Detect which cell encompasses the target text, then output its (X, Y) center coordinate. 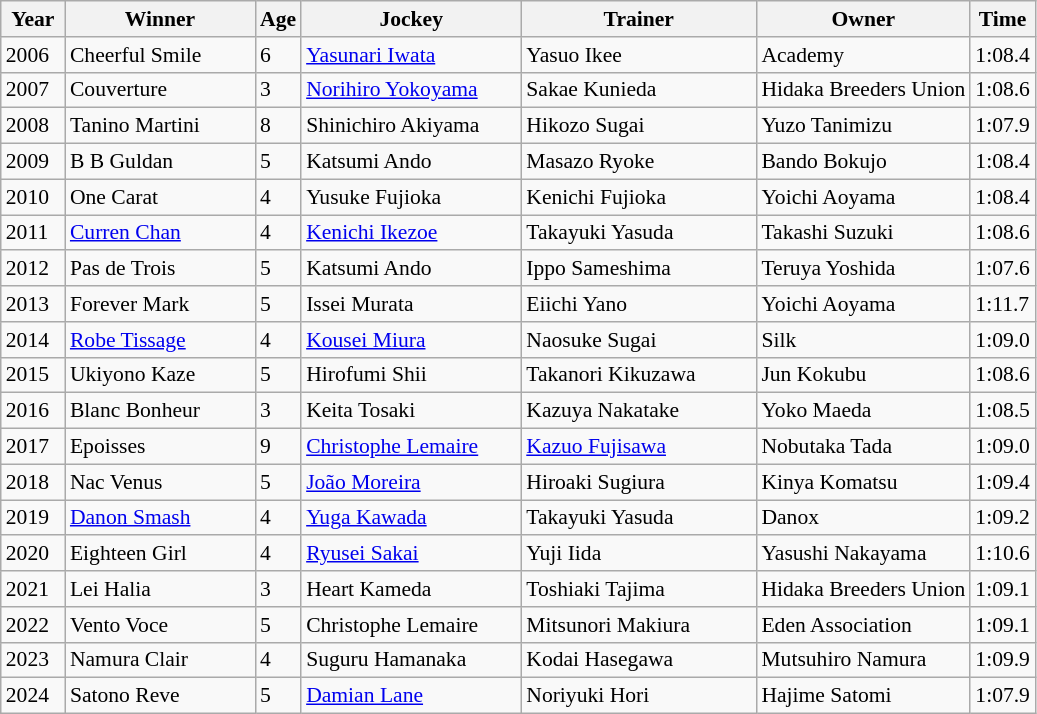
Year (33, 19)
Kodai Hasegawa (638, 660)
Ukiyono Kaze (160, 375)
Tanino Martini (160, 126)
Yusuke Fujioka (411, 197)
Curren Chan (160, 233)
Damian Lane (411, 696)
1:11.7 (1002, 304)
Namura Clair (160, 660)
Eiichi Yano (638, 304)
Yasunari Iwata (411, 55)
2024 (33, 696)
2015 (33, 375)
Ryusei Sakai (411, 554)
Teruya Yoshida (863, 269)
Yasushi Nakayama (863, 554)
Yoko Maeda (863, 411)
Ippo Sameshima (638, 269)
Takanori Kikuzawa (638, 375)
2020 (33, 554)
Yuzo Tanimizu (863, 126)
2021 (33, 589)
2016 (33, 411)
Kousei Miura (411, 340)
Time (1002, 19)
9 (278, 447)
Takashi Suzuki (863, 233)
Bando Bokujo (863, 162)
2013 (33, 304)
Trainer (638, 19)
Hajime Satomi (863, 696)
2022 (33, 625)
Yasuo Ikee (638, 55)
1:09.4 (1002, 482)
Danon Smash (160, 518)
Owner (863, 19)
2014 (33, 340)
João Moreira (411, 482)
Issei Murata (411, 304)
Robe Tissage (160, 340)
Kenichi Ikezoe (411, 233)
Toshiaki Tajima (638, 589)
Kazuo Fujisawa (638, 447)
Mutsuhiro Namura (863, 660)
2017 (33, 447)
Kazuya Nakatake (638, 411)
Couverture (160, 90)
Pas de Trois (160, 269)
Vento Voce (160, 625)
2023 (33, 660)
Forever Mark (160, 304)
Sakae Kunieda (638, 90)
1:09.2 (1002, 518)
Yuji Iida (638, 554)
Academy (863, 55)
Danox (863, 518)
One Carat (160, 197)
6 (278, 55)
Suguru Hamanaka (411, 660)
2007 (33, 90)
Keita Tosaki (411, 411)
Silk (863, 340)
1:07.6 (1002, 269)
Lei Halia (160, 589)
2008 (33, 126)
1:10.6 (1002, 554)
Noriyuki Hori (638, 696)
Hiroaki Sugiura (638, 482)
8 (278, 126)
Blanc Bonheur (160, 411)
Nobutaka Tada (863, 447)
Eden Association (863, 625)
2018 (33, 482)
Eighteen Girl (160, 554)
Nac Venus (160, 482)
Age (278, 19)
Masazo Ryoke (638, 162)
Kenichi Fujioka (638, 197)
Satono Reve (160, 696)
Cheerful Smile (160, 55)
2012 (33, 269)
Norihiro Yokoyama (411, 90)
1:08.5 (1002, 411)
Hikozo Sugai (638, 126)
2009 (33, 162)
Mitsunori Makiura (638, 625)
Naosuke Sugai (638, 340)
Hirofumi Shii (411, 375)
Shinichiro Akiyama (411, 126)
Yuga Kawada (411, 518)
Kinya Komatsu (863, 482)
2006 (33, 55)
Heart Kameda (411, 589)
Jun Kokubu (863, 375)
1:09.9 (1002, 660)
2011 (33, 233)
Jockey (411, 19)
B B Guldan (160, 162)
2010 (33, 197)
2019 (33, 518)
Epoisses (160, 447)
Winner (160, 19)
